Return [x, y] of the center of cell containing provided text 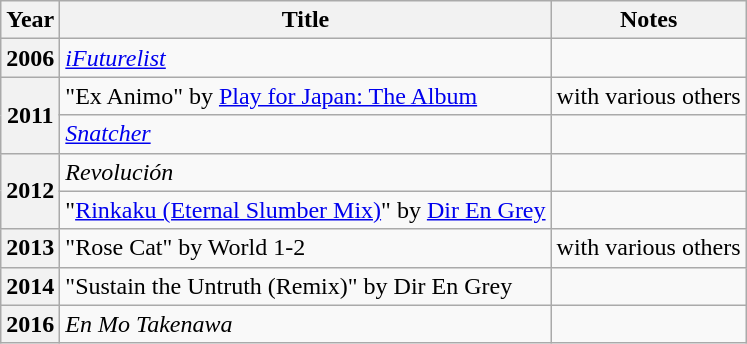
Notes [648, 20]
En Mo Takenawa [306, 324]
"Ex Animo" by Play for Japan: The Album [306, 96]
2016 [30, 324]
iFuturelist [306, 58]
2011 [30, 115]
2013 [30, 248]
"Rose Cat" by World 1-2 [306, 248]
"Sustain the Untruth (Remix)" by Dir En Grey [306, 286]
Snatcher [306, 134]
2012 [30, 191]
"Rinkaku (Eternal Slumber Mix)" by Dir En Grey [306, 210]
2006 [30, 58]
2014 [30, 286]
Year [30, 20]
Title [306, 20]
Revolución [306, 172]
